Scan for the cell matching the given text and deliver its (X, Y) coordinate at center. 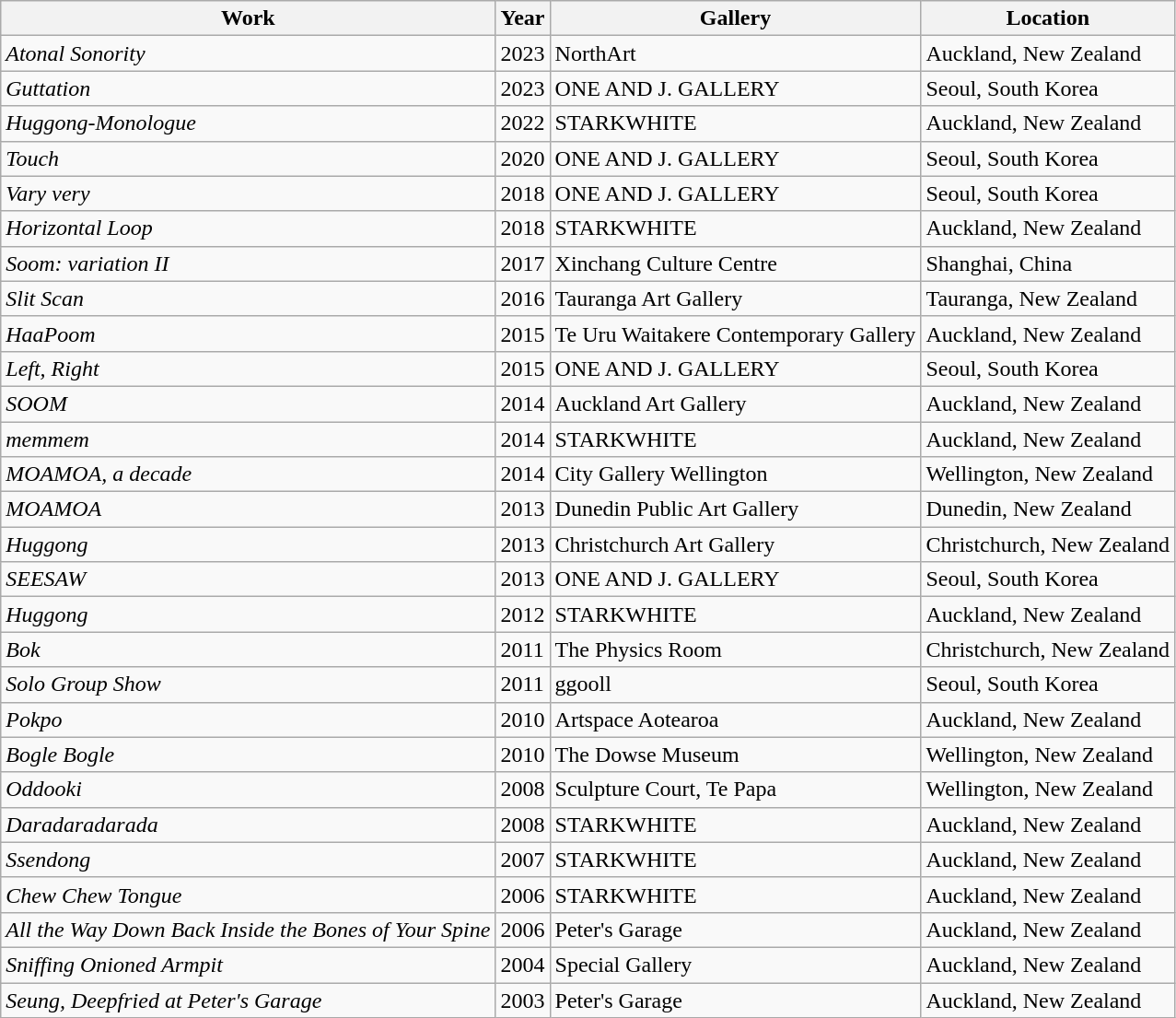
Dunedin Public Art Gallery (735, 509)
Huggong-Monologue (249, 123)
2007 (523, 860)
SOOM (249, 404)
Seung, Deepfried at Peter's Garage (249, 1000)
2016 (523, 298)
Dunedin, New Zealand (1048, 509)
The Dowse Museum (735, 755)
2012 (523, 614)
Shanghai, China (1048, 263)
2003 (523, 1000)
MOAMOA, a decade (249, 474)
memmem (249, 439)
Solo Group Show (249, 685)
Gallery (735, 18)
All the Way Down Back Inside the Bones of Your Spine (249, 930)
Bok (249, 649)
MOAMOA (249, 509)
Touch (249, 158)
City Gallery Wellington (735, 474)
Soom: variation II (249, 263)
Slit Scan (249, 298)
Sniffing Onioned Armpit (249, 965)
Work (249, 18)
Auckland Art Gallery (735, 404)
Horizontal Loop (249, 228)
Oddooki (249, 790)
Sculpture Court, Te Papa (735, 790)
Artspace Aotearoa (735, 720)
Atonal Sonority (249, 53)
Left, Right (249, 369)
2017 (523, 263)
Chew Chew Tongue (249, 895)
Christchurch Art Gallery (735, 544)
Daradaradarada (249, 825)
SEESAW (249, 579)
Pokpo (249, 720)
Ssendong (249, 860)
2020 (523, 158)
NorthArt (735, 53)
2004 (523, 965)
Tauranga Art Gallery (735, 298)
Te Uru Waitakere Contemporary Gallery (735, 333)
Guttation (249, 88)
Location (1048, 18)
ggooll (735, 685)
Vary very (249, 193)
Special Gallery (735, 965)
HaaPoom (249, 333)
Tauranga, New Zealand (1048, 298)
Year (523, 18)
Bogle Bogle (249, 755)
Xinchang Culture Centre (735, 263)
The Physics Room (735, 649)
2022 (523, 123)
